Pinpoint the cell where the given text exists, returning its (x, y) midpoint coordinate. 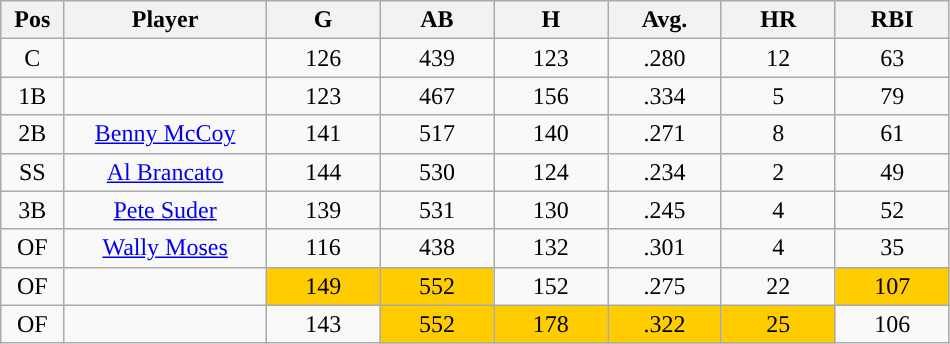
52 (892, 210)
3B (32, 210)
531 (437, 210)
25 (778, 324)
2B (32, 134)
152 (551, 286)
143 (323, 324)
.271 (665, 134)
.322 (665, 324)
8 (778, 134)
439 (437, 58)
141 (323, 134)
C (32, 58)
126 (323, 58)
Pos (32, 20)
.275 (665, 286)
149 (323, 286)
2 (778, 172)
.334 (665, 96)
130 (551, 210)
517 (437, 134)
49 (892, 172)
79 (892, 96)
139 (323, 210)
467 (437, 96)
Benny McCoy (165, 134)
Avg. (665, 20)
530 (437, 172)
Player (165, 20)
124 (551, 172)
RBI (892, 20)
.301 (665, 248)
132 (551, 248)
HR (778, 20)
Pete Suder (165, 210)
.280 (665, 58)
156 (551, 96)
61 (892, 134)
.234 (665, 172)
35 (892, 248)
5 (778, 96)
Wally Moses (165, 248)
H (551, 20)
12 (778, 58)
1B (32, 96)
G (323, 20)
63 (892, 58)
140 (551, 134)
AB (437, 20)
.245 (665, 210)
22 (778, 286)
107 (892, 286)
SS (32, 172)
Al Brancato (165, 172)
178 (551, 324)
144 (323, 172)
106 (892, 324)
116 (323, 248)
438 (437, 248)
